Return [X, Y] of the center of cell containing provided text 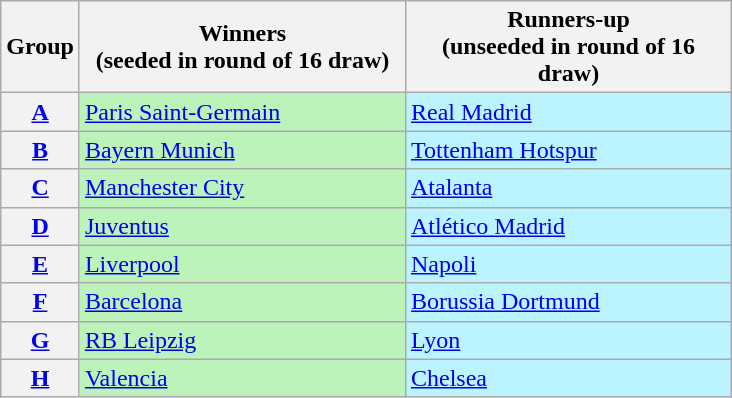
Atlético Madrid [568, 226]
Real Madrid [568, 112]
Atalanta [568, 188]
Lyon [568, 340]
F [40, 302]
H [40, 378]
D [40, 226]
E [40, 264]
Bayern Munich [242, 150]
Manchester City [242, 188]
Borussia Dortmund [568, 302]
Napoli [568, 264]
B [40, 150]
Juventus [242, 226]
Valencia [242, 378]
RB Leipzig [242, 340]
A [40, 112]
Winners(seeded in round of 16 draw) [242, 47]
C [40, 188]
Paris Saint-Germain [242, 112]
Chelsea [568, 378]
Group [40, 47]
Liverpool [242, 264]
Barcelona [242, 302]
G [40, 340]
Tottenham Hotspur [568, 150]
Runners-up(unseeded in round of 16 draw) [568, 47]
